Pinpoint the cell where the given text exists, returning its [x, y] midpoint coordinate. 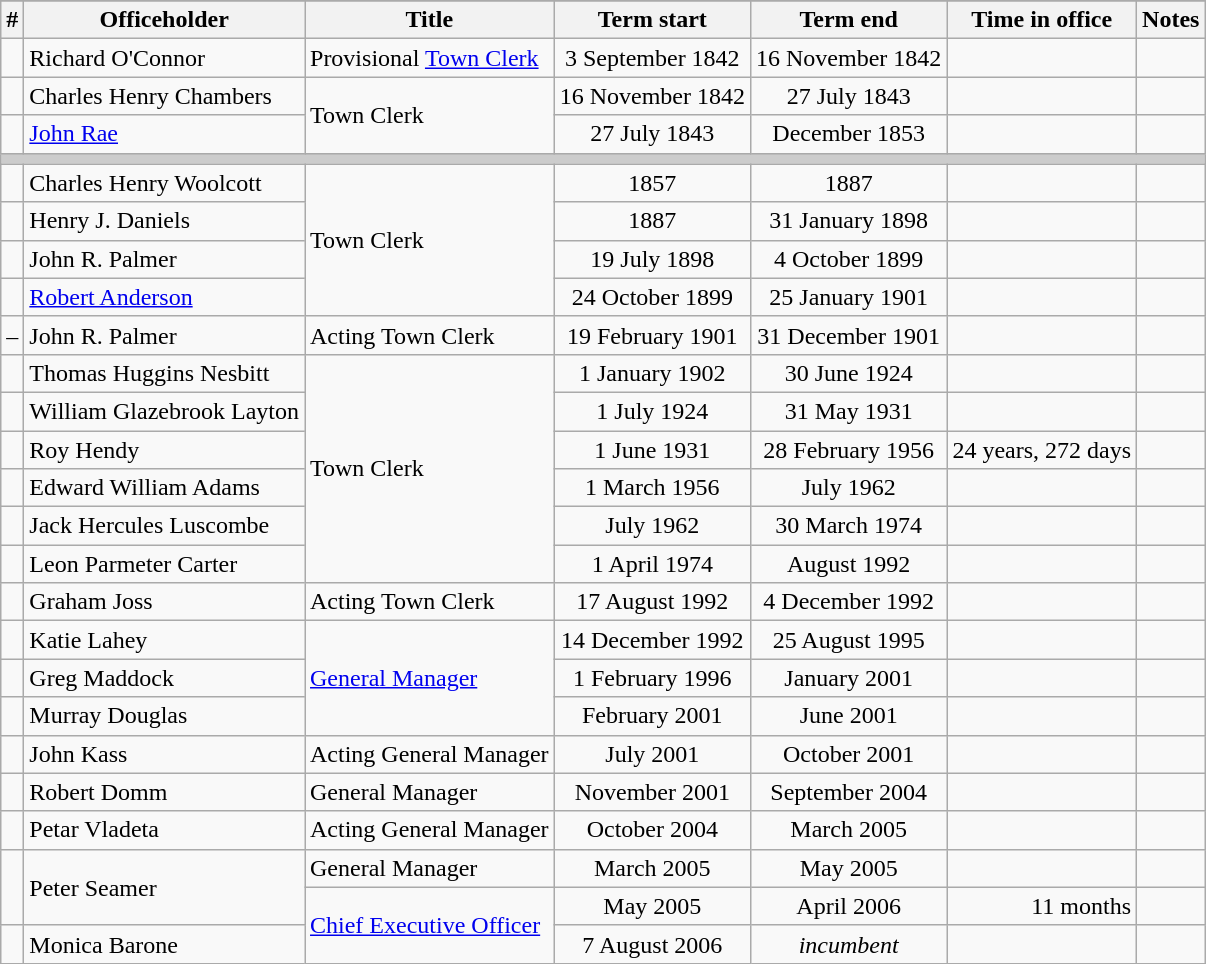
25 August 1995 [848, 640]
14 December 1992 [652, 640]
William Glazebrook Layton [164, 411]
April 2006 [848, 906]
11 months [1042, 906]
Roy Hendy [164, 449]
October 2001 [848, 754]
30 June 1924 [848, 373]
Richard O'Connor [164, 58]
Graham Joss [164, 602]
John Kass [164, 754]
1857 [652, 183]
3 September 1842 [652, 58]
Murray Douglas [164, 716]
Term start [652, 20]
Jack Hercules Luscombe [164, 526]
February 2001 [652, 716]
Petar Vladeta [164, 830]
1 January 1902 [652, 373]
19 February 1901 [652, 335]
1 April 1974 [652, 564]
1 March 1956 [652, 488]
25 January 1901 [848, 297]
Thomas Huggins Nesbitt [164, 373]
1 February 1996 [652, 678]
December 1853 [848, 134]
John Rae [164, 134]
Robert Domm [164, 792]
30 March 1974 [848, 526]
1 July 1924 [652, 411]
September 2004 [848, 792]
Leon Parmeter Carter [164, 564]
Notes [1171, 20]
31 December 1901 [848, 335]
4 December 1992 [848, 602]
Term end [848, 20]
October 2004 [652, 830]
Katie Lahey [164, 640]
19 July 1898 [652, 259]
31 May 1931 [848, 411]
# [12, 20]
28 February 1956 [848, 449]
1 June 1931 [652, 449]
Monica Barone [164, 944]
incumbent [848, 944]
Henry J. Daniels [164, 221]
Peter Seamer [164, 887]
4 October 1899 [848, 259]
January 2001 [848, 678]
Chief Executive Officer [429, 925]
31 January 1898 [848, 221]
17 August 1992 [652, 602]
June 2001 [848, 716]
– [12, 335]
August 1992 [848, 564]
July 2001 [652, 754]
24 years, 272 days [1042, 449]
Robert Anderson [164, 297]
24 October 1899 [652, 297]
Charles Henry Woolcott [164, 183]
Charles Henry Chambers [164, 96]
Time in office [1042, 20]
7 August 2006 [652, 944]
Greg Maddock [164, 678]
Title [429, 20]
Edward William Adams [164, 488]
November 2001 [652, 792]
Officeholder [164, 20]
Provisional Town Clerk [429, 58]
